Extract the (x, y) coordinate from the center of the cell holding the provided text.  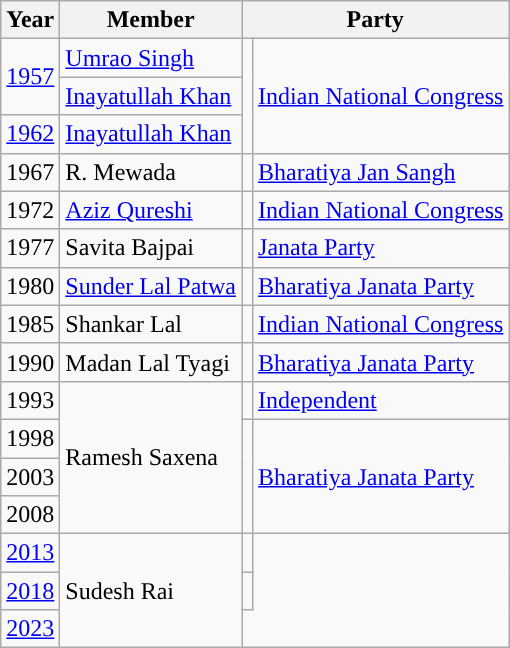
1977 (30, 248)
1962 (30, 134)
2018 (30, 591)
Bharatiya Jan Sangh (381, 172)
Aziz Qureshi (151, 210)
Madan Lal Tyagi (151, 362)
Sunder Lal Patwa (151, 286)
1972 (30, 210)
1993 (30, 400)
1990 (30, 362)
1957 (30, 77)
2003 (30, 477)
2013 (30, 553)
Independent (381, 400)
Janata Party (381, 248)
R. Mewada (151, 172)
1998 (30, 438)
2023 (30, 629)
1967 (30, 172)
Sudesh Rai (151, 591)
2008 (30, 515)
Savita Bajpai (151, 248)
Year (30, 20)
Shankar Lal (151, 324)
1980 (30, 286)
1985 (30, 324)
Member (151, 20)
Ramesh Saxena (151, 457)
Umrao Singh (151, 58)
Party (376, 20)
